Determine the [x, y] coordinate at the center of the cell enclosing the given text.  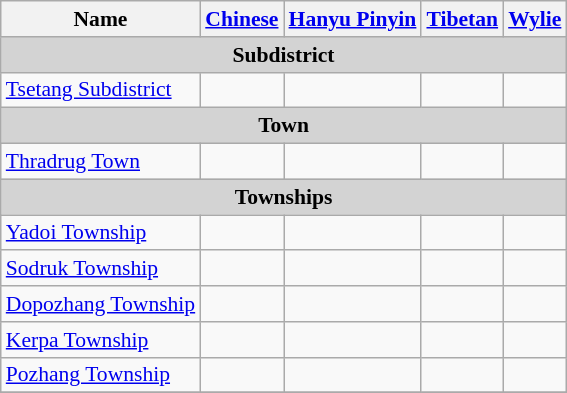
Townships [284, 197]
Yadoi Township [100, 233]
Wylie [534, 19]
Chinese [242, 19]
Kerpa Township [100, 340]
Dopozhang Township [100, 304]
Name [100, 19]
Hanyu Pinyin [353, 19]
Town [284, 126]
Thradrug Town [100, 162]
Pozhang Township [100, 375]
Subdistrict [284, 55]
Tsetang Subdistrict [100, 90]
Sodruk Township [100, 269]
Tibetan [462, 19]
